For the text-containing cell, return its midpoint in [X, Y] coordinate format. 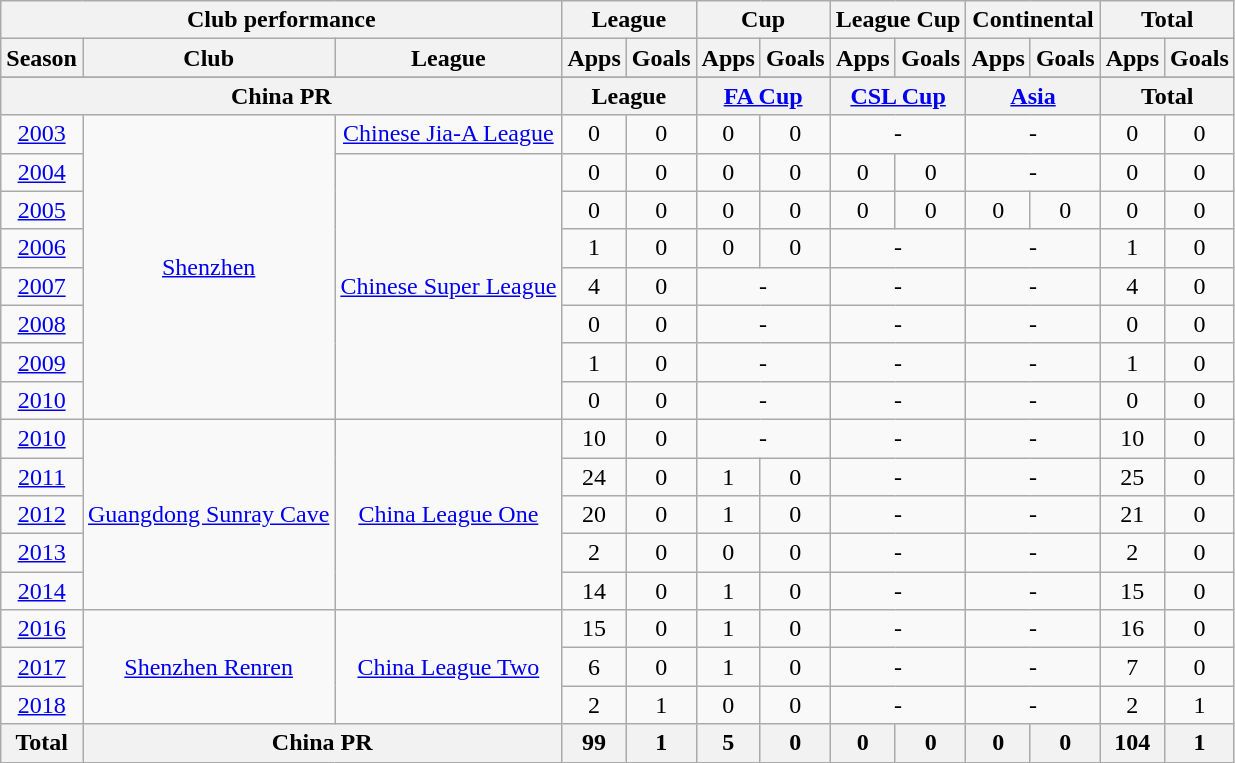
2013 [42, 553]
2004 [42, 172]
14 [594, 591]
China League One [448, 514]
99 [594, 743]
2017 [42, 667]
2014 [42, 591]
2012 [42, 515]
2008 [42, 324]
2011 [42, 477]
Club performance [282, 20]
Guangdong Sunray Cave [208, 514]
Season [42, 58]
2016 [42, 629]
7 [1132, 667]
China League Two [448, 667]
24 [594, 477]
League Cup [898, 20]
Cup [763, 20]
Asia [1033, 96]
25 [1132, 477]
Chinese Jia-A League [448, 134]
16 [1132, 629]
2009 [42, 362]
6 [594, 667]
Continental [1033, 20]
CSL Cup [898, 96]
Chinese Super League [448, 286]
Club [208, 58]
FA Cup [763, 96]
2006 [42, 248]
20 [594, 515]
2005 [42, 210]
Shenzhen [208, 267]
2018 [42, 705]
5 [728, 743]
Shenzhen Renren [208, 667]
2003 [42, 134]
104 [1132, 743]
21 [1132, 515]
2007 [42, 286]
